Find where the given text appears and provide that cell's center as (X, Y) coordinate. 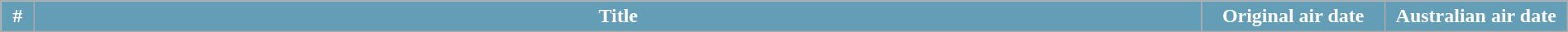
Title (619, 16)
Australian air date (1475, 16)
Original air date (1293, 16)
# (18, 16)
